Locate the cell with the specified text and output its (X, Y) center coordinate. 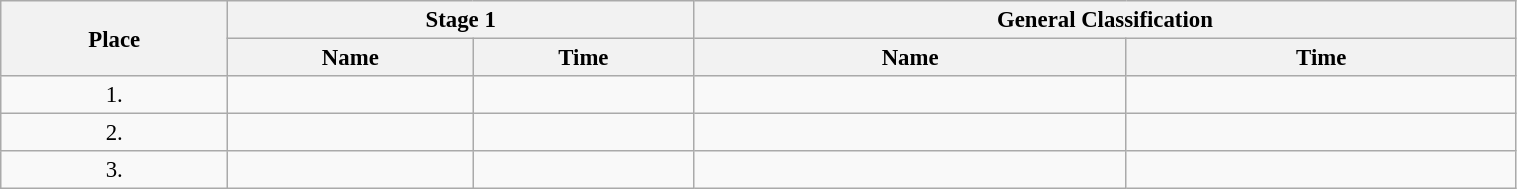
Place (114, 38)
2. (114, 133)
Stage 1 (461, 20)
1. (114, 95)
General Classification (1105, 20)
3. (114, 170)
